Capture the cell that displays the provided text and extract its [X, Y] central coordinate. 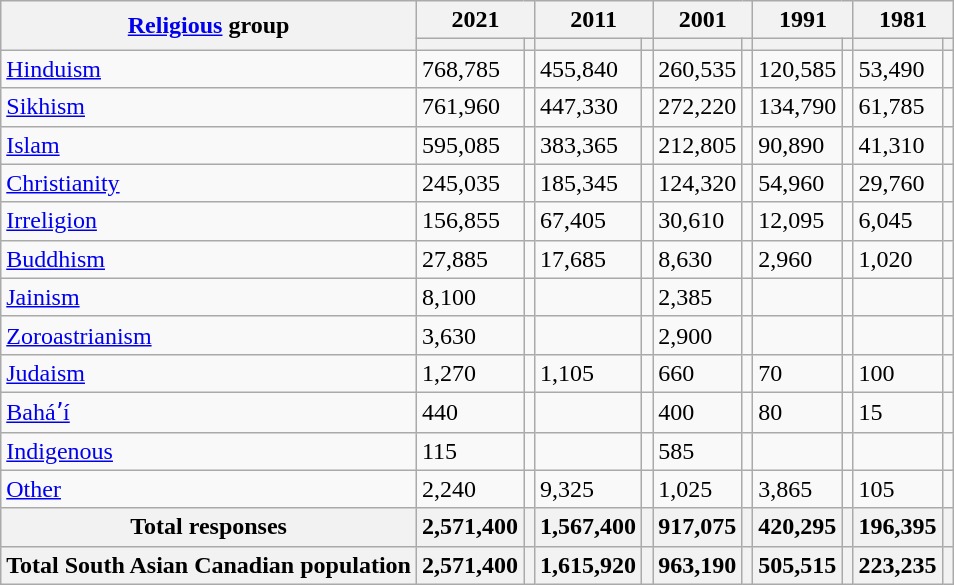
29,760 [898, 183]
30,610 [698, 221]
9,325 [588, 489]
54,960 [798, 183]
1,105 [588, 373]
124,320 [698, 183]
41,310 [898, 145]
963,190 [698, 565]
Judaism [209, 373]
1,567,400 [588, 527]
61,785 [898, 107]
Total responses [209, 527]
1,615,920 [588, 565]
90,890 [798, 145]
1981 [903, 20]
Indigenous [209, 451]
2001 [703, 20]
212,805 [698, 145]
660 [698, 373]
Irreligion [209, 221]
2,900 [698, 335]
196,395 [898, 527]
Christianity [209, 183]
1,020 [898, 259]
455,840 [588, 69]
917,075 [698, 527]
Religious group [209, 26]
505,515 [798, 565]
Hinduism [209, 69]
440 [470, 412]
585 [698, 451]
53,490 [898, 69]
420,295 [798, 527]
120,585 [798, 69]
260,535 [698, 69]
3,865 [798, 489]
768,785 [470, 69]
Other [209, 489]
245,035 [470, 183]
1991 [803, 20]
1,025 [698, 489]
80 [798, 412]
2,240 [470, 489]
383,365 [588, 145]
447,330 [588, 107]
400 [698, 412]
Total South Asian Canadian population [209, 565]
Baháʼí [209, 412]
70 [798, 373]
3,630 [470, 335]
Buddhism [209, 259]
761,960 [470, 107]
1,270 [470, 373]
2,960 [798, 259]
15 [898, 412]
2021 [475, 20]
Zoroastrianism [209, 335]
100 [898, 373]
134,790 [798, 107]
Islam [209, 145]
17,685 [588, 259]
2011 [594, 20]
12,095 [798, 221]
67,405 [588, 221]
2,385 [698, 297]
115 [470, 451]
272,220 [698, 107]
27,885 [470, 259]
Sikhism [209, 107]
156,855 [470, 221]
223,235 [898, 565]
185,345 [588, 183]
8,100 [470, 297]
6,045 [898, 221]
595,085 [470, 145]
Jainism [209, 297]
105 [898, 489]
8,630 [698, 259]
